Detect which cell encompasses the target text, then output its [x, y] center coordinate. 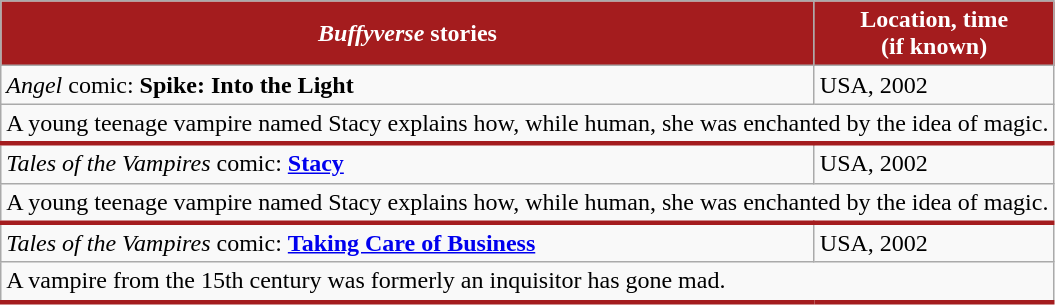
Tales of the Vampires comic: Stacy [408, 163]
Buffyverse stories [408, 34]
Location, time(if known) [934, 34]
Angel comic: Spike: Into the Light [408, 85]
A vampire from the 15th century was formerly an inquisitor has gone mad. [528, 282]
Tales of the Vampires comic: Taking Care of Business [408, 243]
